Output the (x, y) coordinate of the center of the cell containing the given text.  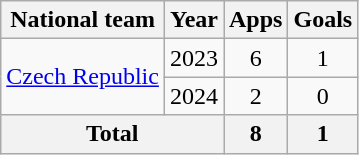
2023 (194, 58)
Czech Republic (83, 77)
2 (256, 96)
Goals (323, 20)
Apps (256, 20)
Total (112, 134)
0 (323, 96)
2024 (194, 96)
Year (194, 20)
6 (256, 58)
National team (83, 20)
8 (256, 134)
